For the text-containing cell, return its midpoint in (x, y) coordinate format. 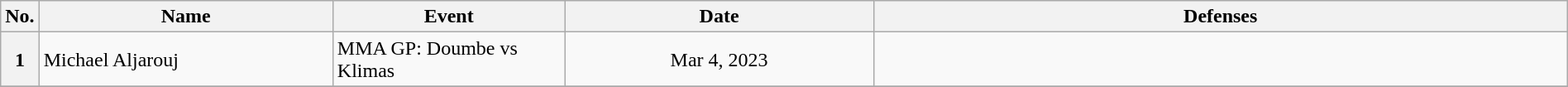
Michael Aljarouj (185, 60)
Date (719, 17)
Defenses (1221, 17)
MMA GP: Doumbe vs Klimas (448, 60)
Mar 4, 2023 (719, 60)
Name (185, 17)
No. (20, 17)
Event (448, 17)
1 (20, 60)
